Determine the (x, y) coordinate at the center of the cell enclosing the given text.  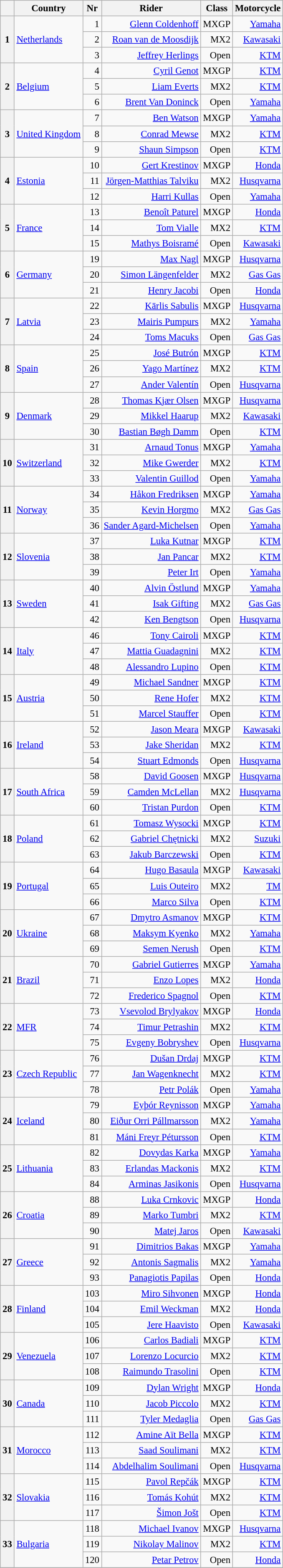
Norway (48, 509)
Gabriel Gutierres (151, 964)
112 (92, 1435)
115 (92, 1482)
Luka Crnkovic (151, 1199)
Switzerland (48, 463)
Tristan Purdon (151, 808)
Poland (48, 839)
Croatia (48, 1215)
TM (258, 886)
52 (92, 729)
Tom Vialle (151, 228)
Brazil (48, 980)
Timur Petrashin (151, 1027)
Pavol Repčák (151, 1482)
81 (92, 1137)
Amine Aït Bella (151, 1435)
Petr Polák (151, 1090)
79 (92, 1105)
69 (92, 949)
118 (92, 1529)
Class (217, 8)
Jake Sheridan (151, 745)
92 (92, 1262)
Marcel Stauffer (151, 714)
Kevin Horgmo (151, 510)
Valentin Guillod (151, 479)
Jan Wagenknecht (151, 1074)
Mairis Pumpurs (151, 322)
Saad Soulimani (151, 1450)
Isak Gifting (151, 604)
36 (92, 526)
Camden McLellan (151, 792)
Dmytro Asmanov (151, 917)
Conrad Mewse (151, 134)
16 (8, 745)
41 (92, 604)
103 (92, 1294)
Håkon Fredriksen (151, 494)
Gabriel Chętnicki (151, 839)
Arnaud Tonus (151, 447)
93 (92, 1278)
Belgium (48, 87)
109 (92, 1387)
Brent Van Doninck (151, 102)
Eiður Orri Pállmarsson (151, 1121)
40 (92, 588)
Italy (48, 651)
Denmark (48, 416)
35 (92, 510)
MFR (48, 1027)
54 (92, 760)
Kārlis Sabulis (151, 306)
48 (92, 667)
Bastian Bøgh Damm (151, 432)
Morocco (48, 1450)
Arminas Jasikonis (151, 1184)
Mikkel Haarup (151, 416)
Michael Ivanov (151, 1529)
Jörgen-Matthias Talviku (151, 181)
Henry Jacobi (151, 291)
Hugo Basaula (151, 871)
Frederico Spagnol (151, 996)
90 (92, 1231)
111 (92, 1419)
113 (92, 1450)
39 (92, 572)
Jere Haavisto (151, 1325)
Jan Pancar (151, 557)
Petar Petrov (151, 1560)
105 (92, 1325)
42 (92, 620)
Dovydas Karka (151, 1152)
77 (92, 1074)
75 (92, 1043)
United Kingdom (48, 133)
Ken Bengtson (151, 620)
Harri Kullas (151, 196)
Roan van de Moosdijk (151, 40)
71 (92, 980)
Yago Martínez (151, 369)
Nr (92, 8)
17 (8, 792)
59 (92, 792)
84 (92, 1184)
110 (92, 1403)
Matej Jaros (151, 1231)
Máni Freyr Pétursson (151, 1137)
Rene Hofer (151, 698)
Semen Nerush (151, 949)
Ander Valentín (151, 384)
64 (92, 871)
Finland (48, 1309)
Antonis Sagmalis (151, 1262)
Mike Gwerder (151, 463)
74 (92, 1027)
65 (92, 886)
Thomas Kjær Olsen (151, 400)
58 (92, 776)
104 (92, 1309)
91 (92, 1247)
Greece (48, 1262)
66 (92, 902)
106 (92, 1340)
Abdelhalim Soulimani (151, 1466)
Maksym Kyenko (151, 933)
Spain (48, 369)
Luis Outeiro (151, 886)
Vsevolod Brylyakov (151, 1011)
Ben Watson (151, 118)
Šimon Jošt (151, 1513)
Raimundo Trasolini (151, 1372)
83 (92, 1168)
Mathys Boisramé (151, 243)
Austria (48, 698)
34 (92, 494)
Liam Everts (151, 87)
72 (92, 996)
Marco Silva (151, 902)
82 (92, 1152)
Dušan Drdaj (151, 1059)
Gert Krestinov (151, 165)
68 (92, 933)
62 (92, 839)
51 (92, 714)
63 (92, 855)
Eyþór Reynisson (151, 1105)
Czech Republic (48, 1074)
Slovenia (48, 557)
Shaun Simpson (151, 149)
108 (92, 1372)
Estonia (48, 181)
49 (92, 682)
Motorcycle (258, 8)
Jacob Piccolo (151, 1403)
Panagiotis Papilas (151, 1278)
116 (92, 1497)
Sander Agard-Michelsen (151, 526)
70 (92, 964)
Ukraine (48, 933)
53 (92, 745)
Simon Längenfelder (151, 275)
José Butrón (151, 353)
Tomasz Wysocki (151, 823)
Emil Weckman (151, 1309)
Max Nagl (151, 259)
38 (92, 557)
46 (92, 635)
Dylan Wright (151, 1387)
Carlos Badiali (151, 1340)
Bulgaria (48, 1544)
114 (92, 1466)
Erlandas Mackonis (151, 1168)
Portugal (48, 886)
Tony Cairoli (151, 635)
Jason Meara (151, 729)
61 (92, 823)
Evgeny Bobryshev (151, 1043)
47 (92, 651)
18 (8, 839)
89 (92, 1215)
Tyler Medaglia (151, 1419)
73 (92, 1011)
Venezuela (48, 1356)
Miro Sihvonen (151, 1294)
Alessandro Lupino (151, 667)
107 (92, 1356)
Canada (48, 1403)
Latvia (48, 322)
Benoît Paturel (151, 212)
120 (92, 1560)
119 (92, 1544)
Tomás Kohút (151, 1497)
Ireland (48, 745)
Dimitrios Bakas (151, 1247)
Iceland (48, 1121)
Toms Macuks (151, 337)
Nikolay Malinov (151, 1544)
Luka Kutnar (151, 541)
60 (92, 808)
Marko Tumbri (151, 1215)
Enzo Lopes (151, 980)
117 (92, 1513)
67 (92, 917)
Michael Sandner (151, 682)
37 (92, 541)
Glenn Coldenhoff (151, 24)
Mattia Guadagnini (151, 651)
80 (92, 1121)
Cyril Genot (151, 71)
Peter Irt (151, 572)
Lithuania (48, 1168)
Alvin Östlund (151, 588)
South Africa (48, 792)
Country (48, 8)
Netherlands (48, 40)
Lorenzo Locurcio (151, 1356)
50 (92, 698)
76 (92, 1059)
88 (92, 1199)
Suzuki (258, 839)
Jakub Barczewski (151, 855)
David Goosen (151, 776)
Sweden (48, 604)
Rider (151, 8)
Germany (48, 274)
Jeffrey Herlings (151, 55)
78 (92, 1090)
Stuart Edmonds (151, 760)
Slovakia (48, 1498)
France (48, 228)
